Determine the [x, y] coordinate at the center of the cell enclosing the given text.  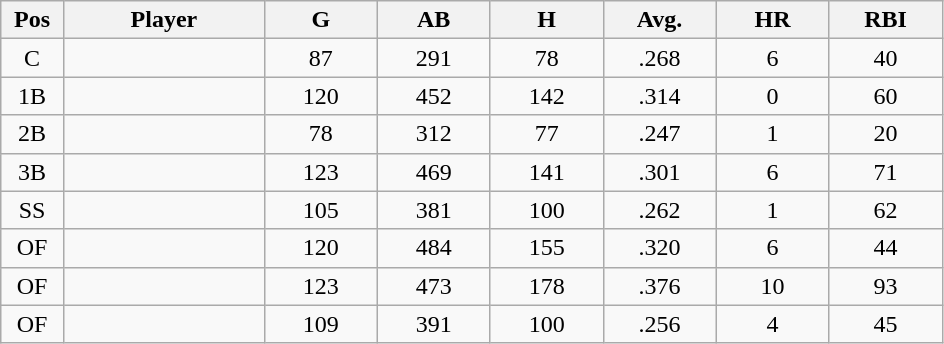
484 [434, 248]
.256 [660, 324]
142 [546, 96]
H [546, 20]
71 [886, 172]
45 [886, 324]
3B [32, 172]
141 [546, 172]
312 [434, 134]
391 [434, 324]
60 [886, 96]
93 [886, 286]
Avg. [660, 20]
Pos [32, 20]
1B [32, 96]
178 [546, 286]
2B [32, 134]
62 [886, 210]
HR [772, 20]
.301 [660, 172]
77 [546, 134]
291 [434, 58]
Player [164, 20]
.262 [660, 210]
0 [772, 96]
452 [434, 96]
.320 [660, 248]
G [320, 20]
.268 [660, 58]
40 [886, 58]
AB [434, 20]
473 [434, 286]
109 [320, 324]
.314 [660, 96]
44 [886, 248]
C [32, 58]
469 [434, 172]
.247 [660, 134]
105 [320, 210]
.376 [660, 286]
155 [546, 248]
381 [434, 210]
20 [886, 134]
4 [772, 324]
87 [320, 58]
SS [32, 210]
10 [772, 286]
RBI [886, 20]
